For the text-containing cell, return its midpoint in [x, y] coordinate format. 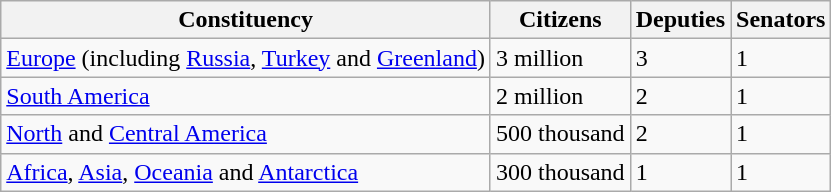
2 million [560, 96]
Constituency [246, 20]
500 thousand [560, 134]
Citizens [560, 20]
South America [246, 96]
Deputies [680, 20]
North and Central America [246, 134]
Europe (including Russia, Turkey and Greenland) [246, 58]
3 [680, 58]
Senators [781, 20]
Africa, Asia, Oceania and Antarctica [246, 172]
300 thousand [560, 172]
3 million [560, 58]
